Identify which cell holds the provided text, then report its (X, Y) central coordinate. 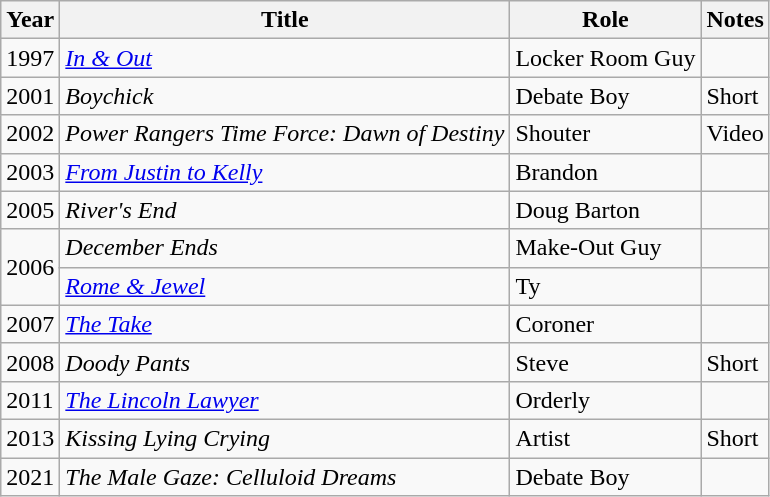
The Take (285, 324)
Video (735, 134)
Notes (735, 20)
1997 (30, 58)
Kissing Lying Crying (285, 438)
2003 (30, 172)
The Lincoln Lawyer (285, 400)
Steve (606, 362)
2005 (30, 210)
2013 (30, 438)
Boychick (285, 96)
Role (606, 20)
Coroner (606, 324)
2021 (30, 477)
Title (285, 20)
Make-Out Guy (606, 248)
2008 (30, 362)
December Ends (285, 248)
2011 (30, 400)
2006 (30, 267)
Doody Pants (285, 362)
Brandon (606, 172)
Orderly (606, 400)
Doug Barton (606, 210)
Locker Room Guy (606, 58)
2002 (30, 134)
Artist (606, 438)
Year (30, 20)
Rome & Jewel (285, 286)
In & Out (285, 58)
The Male Gaze: Celluloid Dreams (285, 477)
River's End (285, 210)
Power Rangers Time Force: Dawn of Destiny (285, 134)
2007 (30, 324)
2001 (30, 96)
From Justin to Kelly (285, 172)
Ty (606, 286)
Shouter (606, 134)
